Detect which cell encompasses the target text, then output its [X, Y] center coordinate. 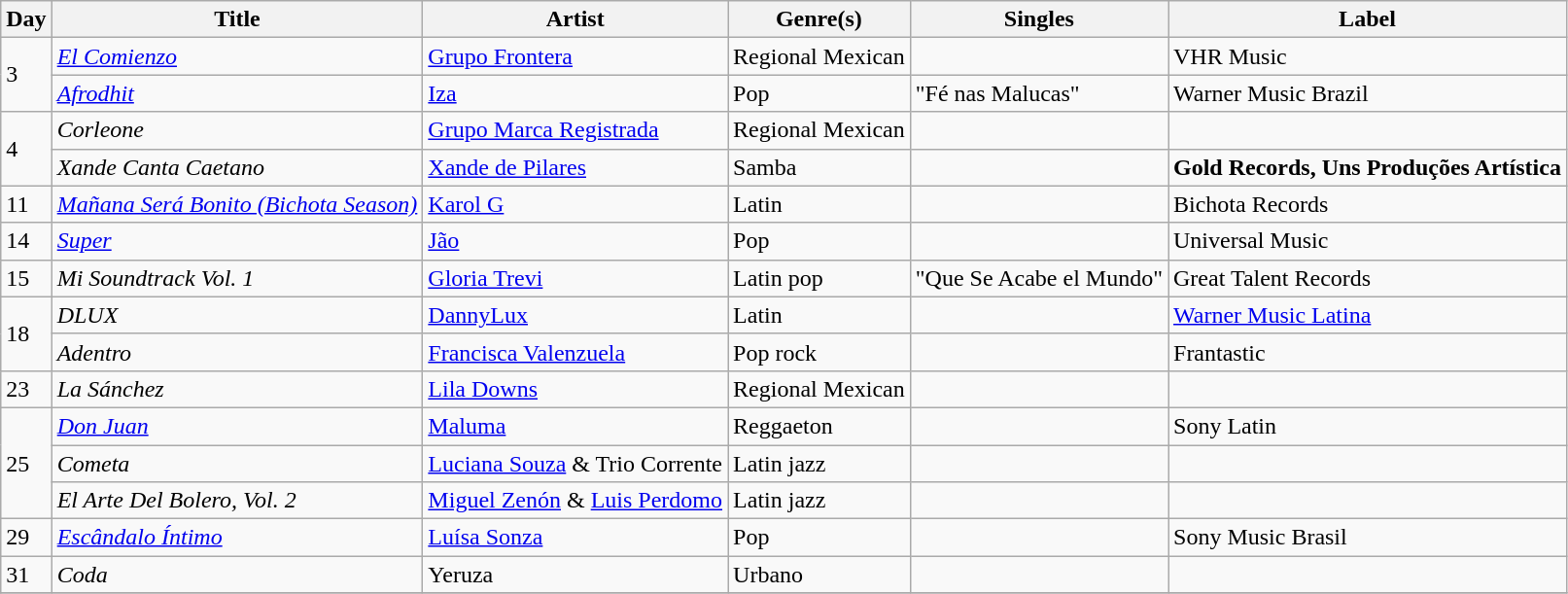
Reggaeton [819, 426]
Xande de Pilares [575, 167]
El Arte Del Bolero, Vol. 2 [237, 501]
Label [1368, 19]
Pop rock [819, 352]
VHR Music [1368, 56]
Day [26, 19]
Don Juan [237, 426]
4 [26, 149]
3 [26, 75]
El Comienzo [237, 56]
Sony Latin [1368, 426]
31 [26, 575]
Corleone [237, 130]
Cometa [237, 464]
Afrodhit [237, 93]
Jão [575, 241]
"Que Se Acabe el Mundo" [1038, 278]
La Sánchez [237, 389]
Sony Music Brasil [1368, 538]
Grupo Marca Registrada [575, 130]
18 [26, 333]
Great Talent Records [1368, 278]
Super [237, 241]
Adentro [237, 352]
Latin pop [819, 278]
Maluma [575, 426]
Genre(s) [819, 19]
"Fé nas Malucas" [1038, 93]
Title [237, 19]
15 [26, 278]
Bichota Records [1368, 204]
Frantastic [1368, 352]
Urbano [819, 575]
23 [26, 389]
Escândalo Íntimo [237, 538]
Mi Soundtrack Vol. 1 [237, 278]
Lila Downs [575, 389]
Karol G [575, 204]
11 [26, 204]
25 [26, 463]
Luísa Sonza [575, 538]
Luciana Souza & Trio Corrente [575, 464]
Xande Canta Caetano [237, 167]
Samba [819, 167]
29 [26, 538]
14 [26, 241]
Yeruza [575, 575]
Warner Music Brazil [1368, 93]
Warner Music Latina [1368, 315]
Francisca Valenzuela [575, 352]
Universal Music [1368, 241]
Mañana Será Bonito (Bichota Season) [237, 204]
Gold Records, Uns Produções Artística [1368, 167]
Miguel Zenón & Luis Perdomo [575, 501]
Coda [237, 575]
DannyLux [575, 315]
Gloria Trevi [575, 278]
Iza [575, 93]
Artist [575, 19]
Grupo Frontera [575, 56]
Singles [1038, 19]
DLUX [237, 315]
